Return the (x, y) coordinate for the center point of the cell that contains the specified text.  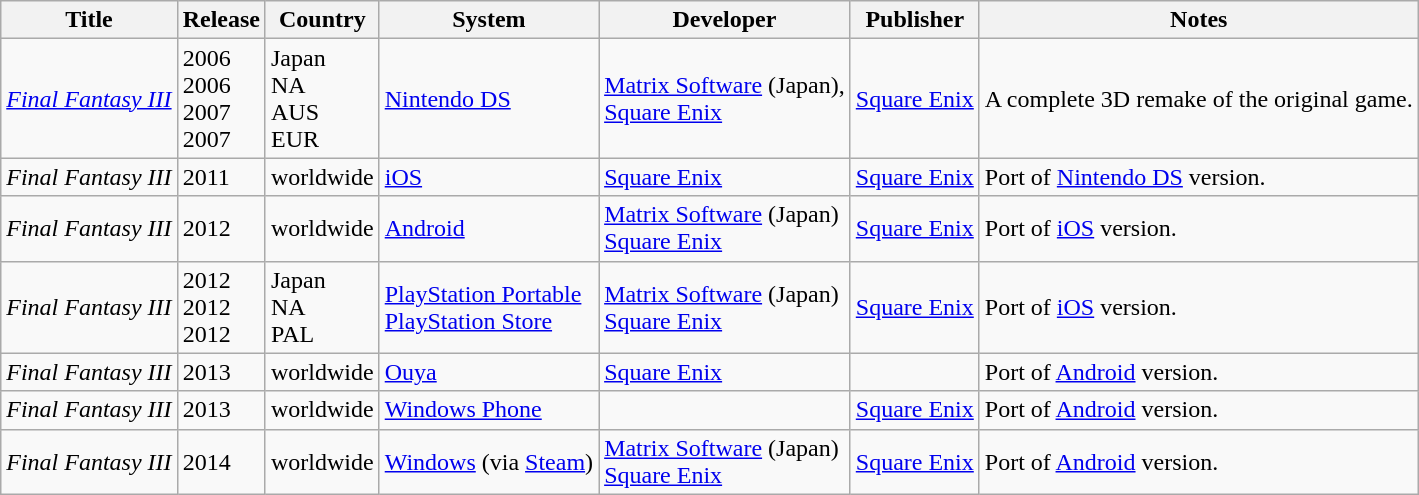
Windows Phone (488, 410)
Developer (725, 20)
PlayStation Portable PlayStation Store (488, 307)
A complete 3D remake of the original game. (1198, 98)
Title (89, 20)
Notes (1198, 20)
2006200620072007 (221, 98)
Nintendo DS (488, 98)
Ouya (488, 372)
JapanNAAUSEUR (322, 98)
JapanNAPAL (322, 307)
System (488, 20)
201220122012 (221, 307)
2011 (221, 177)
Matrix Software (Japan),Square Enix (725, 98)
Windows (via Steam) (488, 462)
2012 (221, 228)
Port of Nintendo DS version. (1198, 177)
Android (488, 228)
Publisher (914, 20)
2014 (221, 462)
Country (322, 20)
iOS (488, 177)
Release (221, 20)
